Search for the cell housing the specified text and yield its [X, Y] center coordinate. 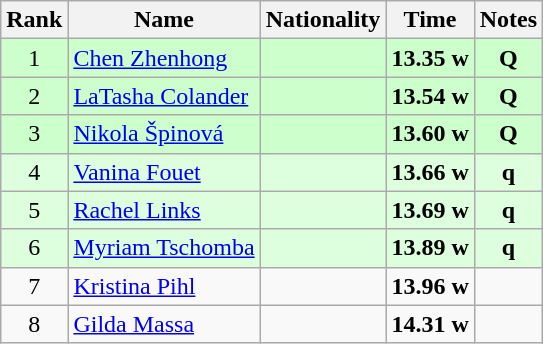
Vanina Fouet [164, 172]
5 [34, 210]
3 [34, 134]
14.31 w [430, 324]
Name [164, 20]
Nikola Špinová [164, 134]
13.96 w [430, 286]
6 [34, 248]
8 [34, 324]
Kristina Pihl [164, 286]
4 [34, 172]
13.66 w [430, 172]
1 [34, 58]
13.35 w [430, 58]
13.60 w [430, 134]
LaTasha Colander [164, 96]
Nationality [323, 20]
Notes [508, 20]
2 [34, 96]
7 [34, 286]
Chen Zhenhong [164, 58]
Gilda Massa [164, 324]
13.69 w [430, 210]
Myriam Tschomba [164, 248]
13.89 w [430, 248]
Time [430, 20]
Rank [34, 20]
13.54 w [430, 96]
Rachel Links [164, 210]
